Return (x, y) of the center of cell containing provided text 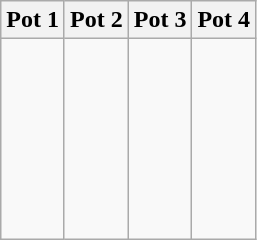
Pot 1 (33, 20)
Pot 3 (160, 20)
Pot 2 (96, 20)
Pot 4 (224, 20)
